Return the (X, Y) coordinate for the center point of the cell that contains the specified text.  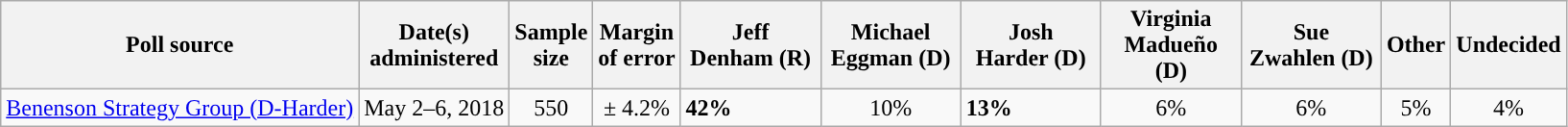
Poll source (180, 45)
JeffDenham (R) (750, 45)
5% (1415, 108)
Date(s)administered (434, 45)
Undecided (1509, 45)
10% (891, 108)
JoshHarder (D) (1031, 45)
42% (750, 108)
550 (551, 108)
Samplesize (551, 45)
Marginof error (637, 45)
MichaelEggman (D) (891, 45)
± 4.2% (637, 108)
SueZwahlen (D) (1311, 45)
May 2–6, 2018 (434, 108)
VirginiaMadueño (D) (1171, 45)
Other (1415, 45)
4% (1509, 108)
13% (1031, 108)
Benenson Strategy Group (D-Harder) (180, 108)
